Pinpoint the cell where the given text exists, returning its (x, y) midpoint coordinate. 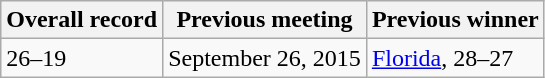
Overall record (82, 20)
Florida, 28–27 (455, 58)
26–19 (82, 58)
Previous meeting (265, 20)
September 26, 2015 (265, 58)
Previous winner (455, 20)
